Find where the given text appears and provide that cell's center as [x, y] coordinate. 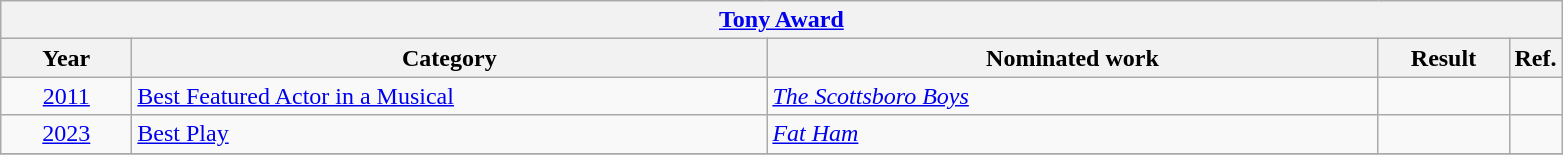
Fat Ham [1072, 134]
Result [1444, 58]
Year [66, 58]
2023 [66, 134]
Category [450, 58]
Best Play [450, 134]
Nominated work [1072, 58]
Best Featured Actor in a Musical [450, 96]
2011 [66, 96]
Ref. [1536, 58]
Tony Award [782, 20]
The Scottsboro Boys [1072, 96]
